Extract the (x, y) coordinate from the center of the cell holding the provided text.  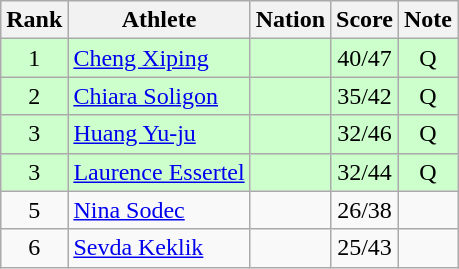
32/44 (365, 172)
Athlete (159, 20)
Nation (290, 20)
35/42 (365, 96)
Huang Yu-ju (159, 134)
Sevda Keklik (159, 248)
Cheng Xiping (159, 58)
6 (34, 248)
5 (34, 210)
Laurence Essertel (159, 172)
Score (365, 20)
32/46 (365, 134)
1 (34, 58)
25/43 (365, 248)
2 (34, 96)
40/47 (365, 58)
Rank (34, 20)
Nina Sodec (159, 210)
Chiara Soligon (159, 96)
Note (428, 20)
26/38 (365, 210)
